Locate the cell with the specified text and output its [X, Y] center coordinate. 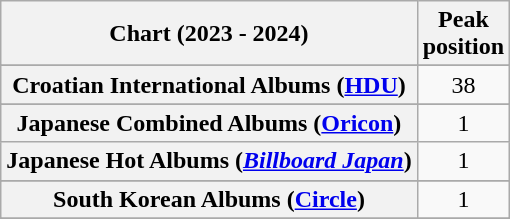
Peakposition [463, 34]
Chart (2023 - 2024) [209, 34]
Croatian International Albums (HDU) [209, 85]
38 [463, 85]
South Korean Albums (Circle) [209, 199]
Japanese Combined Albums (Oricon) [209, 123]
Japanese Hot Albums (Billboard Japan) [209, 161]
